Output the [x, y] coordinate of the center of the cell containing the given text.  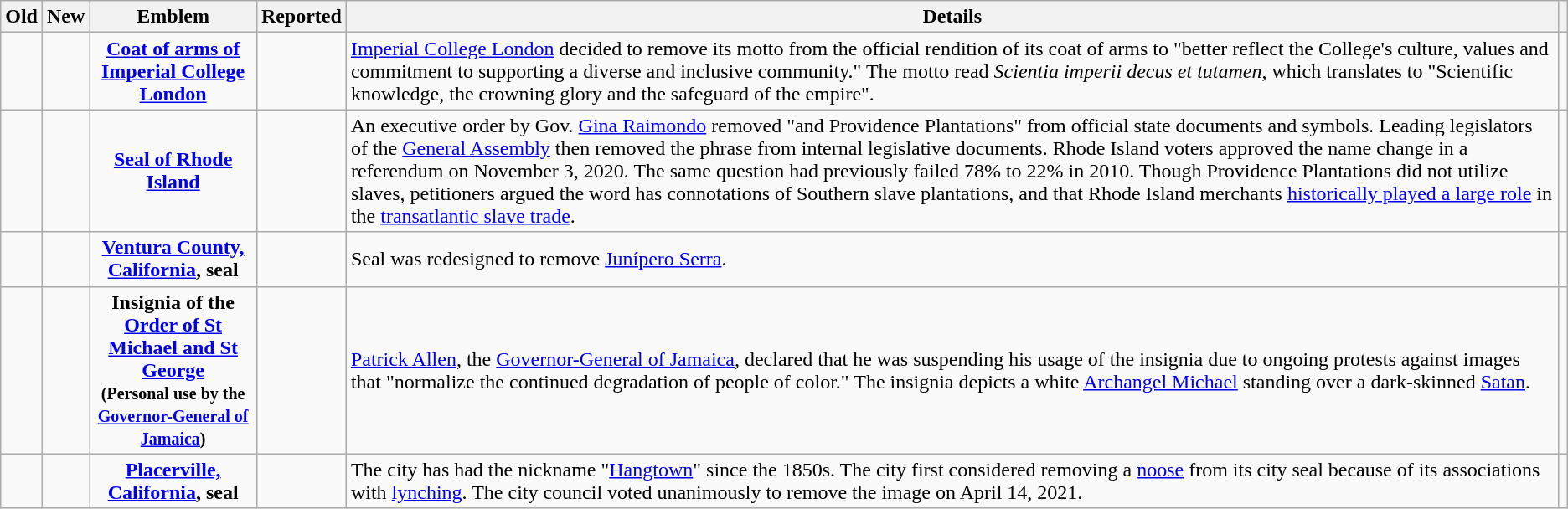
Seal of Rhode Island [173, 171]
Seal was redesigned to remove Junípero Serra. [952, 260]
Details [952, 17]
Placerville, California, seal [173, 481]
New [66, 17]
Emblem [173, 17]
Coat of arms of Imperial College London [173, 71]
Reported [302, 17]
Ventura County, California, seal [173, 260]
Old [22, 17]
Insignia of theOrder of St Michael and St George(Personal use by the Governor-General of Jamaica) [173, 370]
